Determine the [X, Y] coordinate at the center of the cell enclosing the given text.  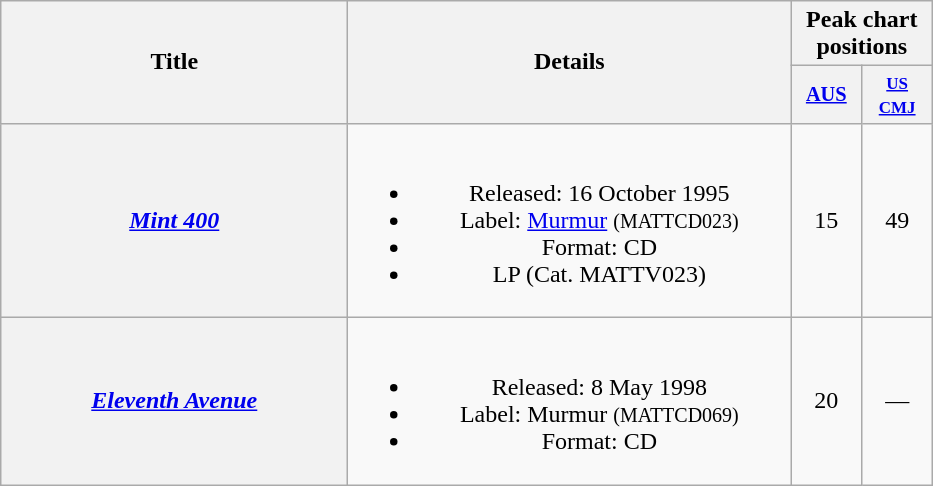
Released: 8 May 1998Label: Murmur (MATTCD069)Format: CD [570, 402]
Peak chart positions [862, 34]
AUS [826, 95]
Details [570, 62]
49 [898, 220]
Eleventh Avenue [174, 402]
20 [826, 402]
US CMJ [898, 95]
Released: 16 October 1995Label: Murmur (MATTCD023)Format: CDLP (Cat. MATTV023) [570, 220]
Title [174, 62]
15 [826, 220]
Mint 400 [174, 220]
— [898, 402]
